Return (X, Y) of the center of cell containing provided text 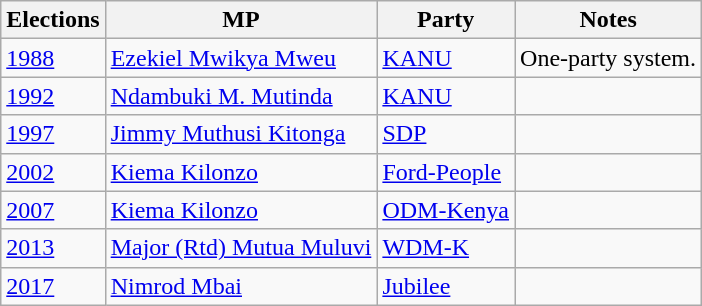
Nimrod Mbai (241, 286)
Jimmy Muthusi Kitonga (241, 134)
Ezekiel Mwikya Mweu (241, 58)
Jubilee (446, 286)
1988 (53, 58)
Notes (608, 20)
2017 (53, 286)
2007 (53, 210)
Major (Rtd) Mutua Muluvi (241, 248)
Party (446, 20)
Elections (53, 20)
Ndambuki M. Mutinda (241, 96)
Ford-People (446, 172)
MP (241, 20)
1997 (53, 134)
WDM-K (446, 248)
ODM-Kenya (446, 210)
2013 (53, 248)
SDP (446, 134)
1992 (53, 96)
One-party system. (608, 58)
2002 (53, 172)
